Capture the cell that displays the provided text and extract its [X, Y] central coordinate. 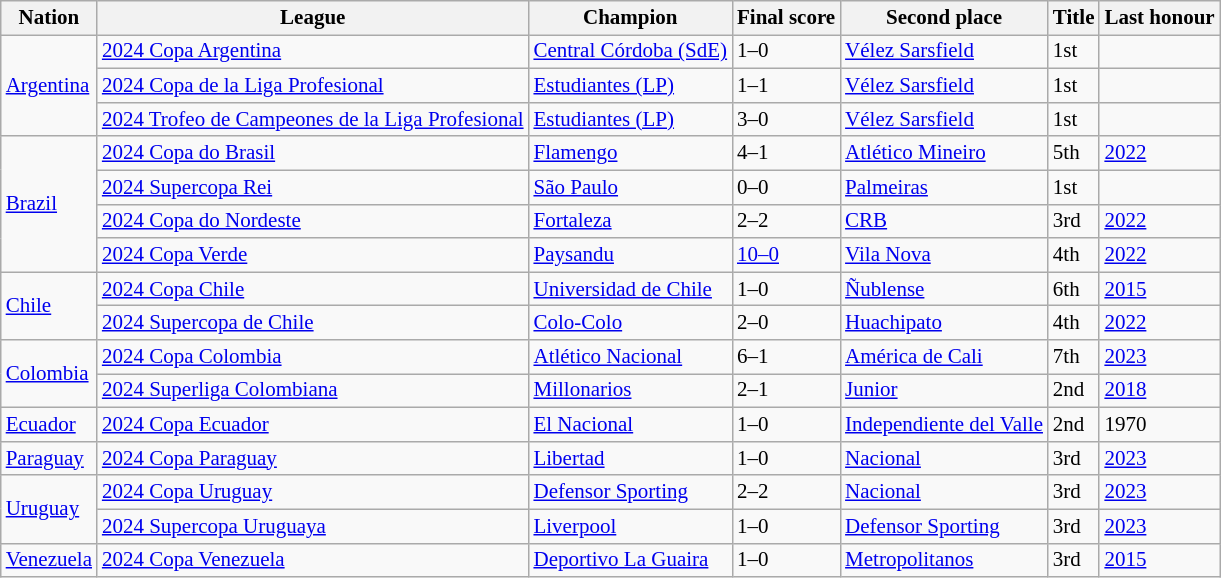
2024 Supercopa Rei [313, 187]
Atlético Nacional [631, 357]
El Nacional [631, 424]
5th [1074, 153]
Last honour [1159, 18]
6–1 [786, 357]
Brazil [49, 204]
2024 Copa do Nordeste [313, 221]
Second place [944, 18]
Central Córdoba (SdE) [631, 52]
Argentina [49, 86]
3–0 [786, 119]
2024 Supercopa de Chile [313, 323]
Millonarios [631, 391]
2024 Trofeo de Campeones de la Liga Profesional [313, 119]
1–1 [786, 86]
Junior [944, 391]
Vila Nova [944, 255]
São Paulo [631, 187]
2–0 [786, 323]
Universidad de Chile [631, 289]
4–1 [786, 153]
2–1 [786, 391]
League [313, 18]
Uruguay [49, 509]
2024 Copa Ecuador [313, 424]
Independiente del Valle [944, 424]
Deportivo La Guaira [631, 560]
Final score [786, 18]
Libertad [631, 458]
2024 Copa Verde [313, 255]
2024 Copa Colombia [313, 357]
0–0 [786, 187]
Atlético Mineiro [944, 153]
1970 [1159, 424]
Chile [49, 306]
Huachipato [944, 323]
2024 Copa Venezuela [313, 560]
Ñublense [944, 289]
Venezuela [49, 560]
CRB [944, 221]
América de Cali [944, 357]
Liverpool [631, 526]
Palmeiras [944, 187]
2024 Copa Paraguay [313, 458]
2018 [1159, 391]
2024 Superliga Colombiana [313, 391]
7th [1074, 357]
Colo-Colo [631, 323]
Title [1074, 18]
Champion [631, 18]
2024 Copa Uruguay [313, 492]
2024 Copa do Brasil [313, 153]
Nation [49, 18]
Metropolitanos [944, 560]
2024 Copa Chile [313, 289]
Flamengo [631, 153]
2024 Copa Argentina [313, 52]
Paraguay [49, 458]
Fortaleza [631, 221]
Ecuador [49, 424]
10–0 [786, 255]
6th [1074, 289]
2024 Copa de la Liga Profesional [313, 86]
Paysandu [631, 255]
2024 Supercopa Uruguaya [313, 526]
Colombia [49, 374]
